From the cell containing the given text, extract its center point as [x, y] coordinate. 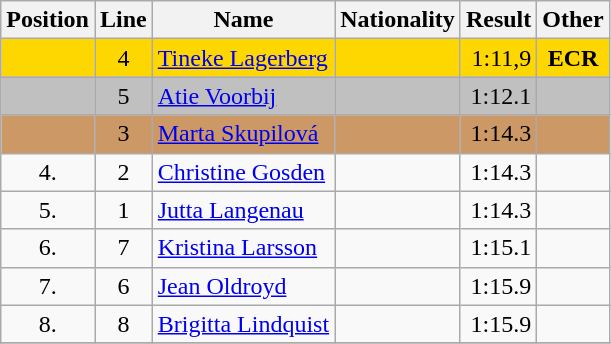
Nationality [398, 20]
6. [48, 248]
8 [123, 324]
7 [123, 248]
1:15.1 [498, 248]
5. [48, 210]
4. [48, 172]
Other [573, 20]
Jutta Langenau [243, 210]
1 [123, 210]
Position [48, 20]
4 [123, 58]
3 [123, 134]
Name [243, 20]
7. [48, 286]
5 [123, 96]
Atie Voorbij [243, 96]
1:11,9 [498, 58]
8. [48, 324]
Tineke Lagerberg [243, 58]
Brigitta Lindquist [243, 324]
2 [123, 172]
ECR [573, 58]
1:12.1 [498, 96]
Result [498, 20]
Marta Skupilová [243, 134]
6 [123, 286]
Line [123, 20]
Jean Oldroyd [243, 286]
Christine Gosden [243, 172]
Kristina Larsson [243, 248]
